Find where the given text appears and provide that cell's center as (X, Y) coordinate. 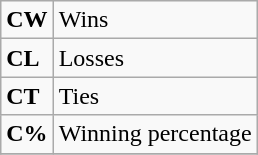
CW (27, 20)
CT (27, 96)
CL (27, 58)
C% (27, 134)
Winning percentage (155, 134)
Wins (155, 20)
Losses (155, 58)
Ties (155, 96)
